Locate the cell with the specified text and output its [x, y] center coordinate. 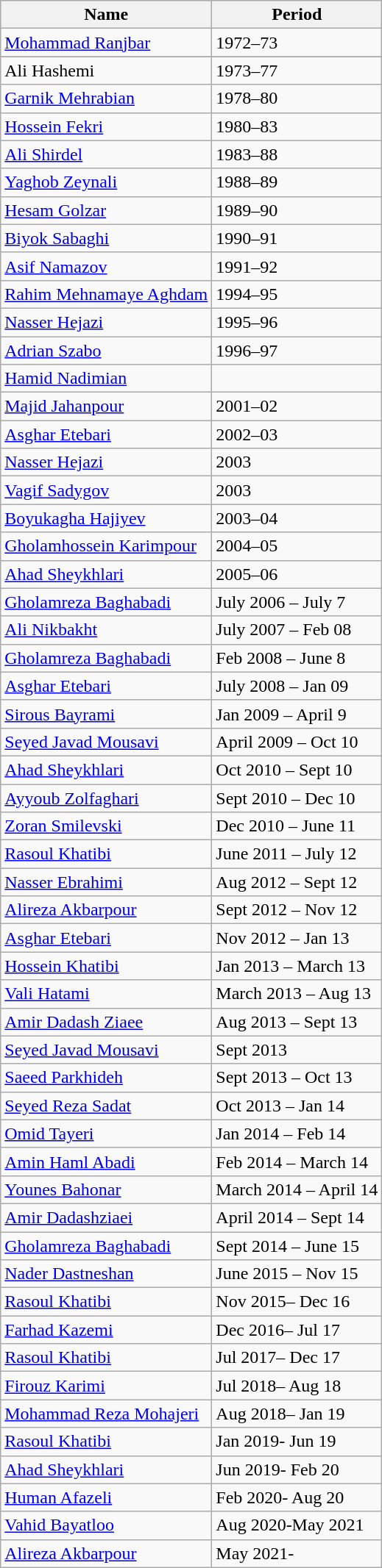
Omid Tayeri [106, 1134]
Yaghob Zeynali [106, 182]
Jan 2014 – Feb 14 [297, 1134]
Amir Dadashziaei [106, 1217]
Zoran Smilevski [106, 826]
Sept 2012 – Nov 12 [297, 910]
2001–02 [297, 407]
April 2014 – Sept 14 [297, 1217]
2003–04 [297, 518]
Ali Hashemi [106, 71]
Garnik Mehrabian [106, 99]
Sept 2010 – Dec 10 [297, 798]
Ali Shirdel [106, 154]
Aug 2020-May 2021 [297, 1525]
1989–90 [297, 210]
1973–77 [297, 71]
Mohammad Ranjbar [106, 43]
June 2015 – Nov 15 [297, 1274]
Vagif Sadygov [106, 490]
Jun 2019- Feb 20 [297, 1469]
Firouz Karimi [106, 1386]
Rahim Mehnamaye Aghdam [106, 294]
Asif Namazov [106, 266]
Dec 2010 – June 11 [297, 826]
Jul 2017– Dec 17 [297, 1358]
Period [297, 15]
1978–80 [297, 99]
Saeed Parkhideh [106, 1078]
Vali Hatami [106, 994]
Farhad Kazemi [106, 1330]
Sept 2013 [297, 1050]
July 2007 – Feb 08 [297, 630]
Jan 2009 – April 9 [297, 714]
Younes Bahonar [106, 1189]
March 2014 – April 14 [297, 1189]
Oct 2010 – Sept 10 [297, 770]
2004–05 [297, 546]
1988–89 [297, 182]
Feb 2008 – June 8 [297, 658]
Jul 2018– Aug 18 [297, 1386]
Hesam Golzar [106, 210]
Aug 2013 – Sept 13 [297, 1022]
Nasser Ebrahimi [106, 882]
2005–06 [297, 574]
Amir Dadash Ziaee [106, 1022]
July 2006 – July 7 [297, 602]
Nov 2012 – Jan 13 [297, 938]
1994–95 [297, 294]
Jan 2013 – March 13 [297, 966]
Ali Nikbakht [106, 630]
Mohammad Reza Mohajeri [106, 1414]
Dec 2016– Jul 17 [297, 1330]
Nov 2015– Dec 16 [297, 1302]
Oct 2013 – Jan 14 [297, 1106]
Majid Jahanpour [106, 407]
Sirous Bayrami [106, 714]
Ayyoub Zolfaghari [106, 798]
1980–83 [297, 126]
1983–88 [297, 154]
Seyed Reza Sadat [106, 1106]
Hossein Fekri [106, 126]
Vahid Bayatloo [106, 1525]
April 2009 – Oct 10 [297, 742]
Sept 2013 – Oct 13 [297, 1078]
Human Afazeli [106, 1497]
Feb 2020- Aug 20 [297, 1497]
June 2011 – July 12 [297, 854]
Gholamhossein Karimpour [106, 546]
Biyok Sabaghi [106, 238]
Adrian Szabo [106, 351]
Boyukagha Hajiyev [106, 518]
1996–97 [297, 351]
Feb 2014 – March 14 [297, 1161]
July 2008 – Jan 09 [297, 686]
1991–92 [297, 266]
1995–96 [297, 322]
Nader Dastneshan [106, 1274]
Hossein Khatibi [106, 966]
May 2021- [297, 1553]
Aug 2018– Jan 19 [297, 1414]
March 2013 – Aug 13 [297, 994]
Sept 2014 – June 15 [297, 1246]
1990–91 [297, 238]
Name [106, 15]
1972–73 [297, 43]
2002–03 [297, 434]
Amin Haml Abadi [106, 1161]
Hamid Nadimian [106, 379]
Aug 2012 – Sept 12 [297, 882]
Jan 2019- Jun 19 [297, 1442]
